Output the (X, Y) coordinate of the center of the cell containing the given text.  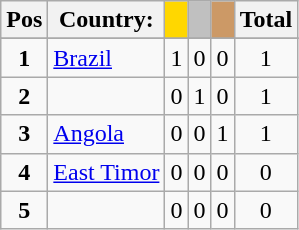
East Timor (106, 172)
3 (24, 134)
2 (24, 96)
Total (266, 20)
Angola (106, 134)
Brazil (106, 58)
Pos (24, 20)
4 (24, 172)
5 (24, 210)
Country: (106, 20)
